Extract the [x, y] coordinate from the center of the cell holding the provided text.  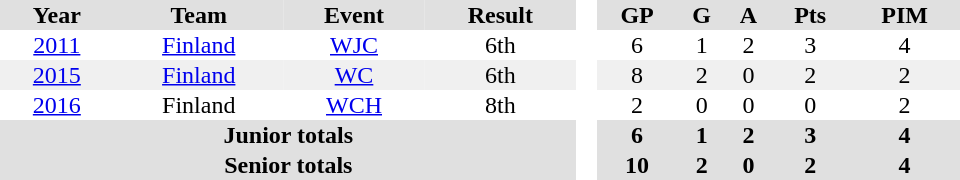
2015 [57, 75]
GP [638, 15]
Event [354, 15]
Result [500, 15]
2016 [57, 105]
Senior totals [288, 165]
PIM [904, 15]
8 [638, 75]
8th [500, 105]
Team [199, 15]
WJC [354, 45]
10 [638, 165]
Pts [810, 15]
G [702, 15]
Year [57, 15]
WC [354, 75]
Junior totals [288, 135]
A [748, 15]
WCH [354, 105]
2011 [57, 45]
